From the cell containing the given text, extract its center point as (x, y) coordinate. 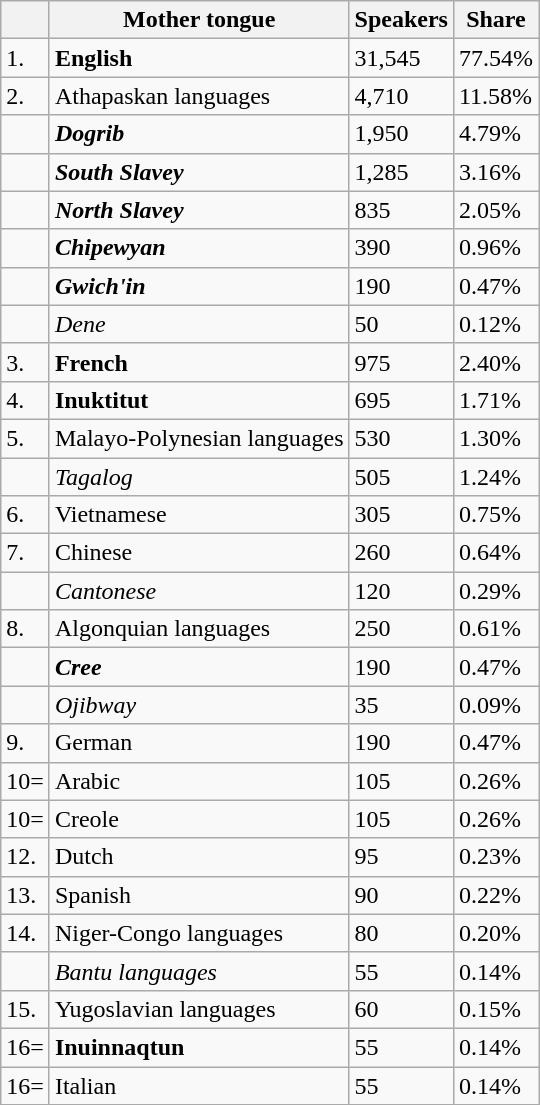
0.12% (496, 324)
11.58% (496, 96)
Tagalog (199, 477)
695 (401, 400)
0.23% (496, 857)
6. (26, 515)
1. (26, 58)
Dogrib (199, 134)
14. (26, 933)
0.75% (496, 515)
Spanish (199, 895)
835 (401, 210)
0.96% (496, 248)
Niger-Congo languages (199, 933)
Inuinnaqtun (199, 1047)
English (199, 58)
95 (401, 857)
Cantonese (199, 591)
Athapaskan languages (199, 96)
0.29% (496, 591)
120 (401, 591)
German (199, 743)
1,285 (401, 172)
90 (401, 895)
Dutch (199, 857)
975 (401, 362)
9. (26, 743)
Gwich'in (199, 286)
Chinese (199, 553)
1,950 (401, 134)
35 (401, 705)
31,545 (401, 58)
1.30% (496, 438)
French (199, 362)
Ojibway (199, 705)
260 (401, 553)
15. (26, 1009)
0.64% (496, 553)
530 (401, 438)
2. (26, 96)
South Slavey (199, 172)
2.40% (496, 362)
Dene (199, 324)
Algonquian languages (199, 629)
7. (26, 553)
4,710 (401, 96)
5. (26, 438)
50 (401, 324)
305 (401, 515)
Speakers (401, 20)
Cree (199, 667)
1.71% (496, 400)
77.54% (496, 58)
4. (26, 400)
0.20% (496, 933)
Bantu languages (199, 971)
Vietnamese (199, 515)
1.24% (496, 477)
Creole (199, 819)
3. (26, 362)
Chipewyan (199, 248)
250 (401, 629)
80 (401, 933)
0.22% (496, 895)
8. (26, 629)
0.09% (496, 705)
Malayo-Polynesian languages (199, 438)
Arabic (199, 781)
13. (26, 895)
0.61% (496, 629)
North Slavey (199, 210)
4.79% (496, 134)
Italian (199, 1085)
Share (496, 20)
12. (26, 857)
2.05% (496, 210)
60 (401, 1009)
0.15% (496, 1009)
Mother tongue (199, 20)
390 (401, 248)
Inuktitut (199, 400)
505 (401, 477)
3.16% (496, 172)
Yugoslavian languages (199, 1009)
